Output the [X, Y] coordinate of the center of the cell containing the given text.  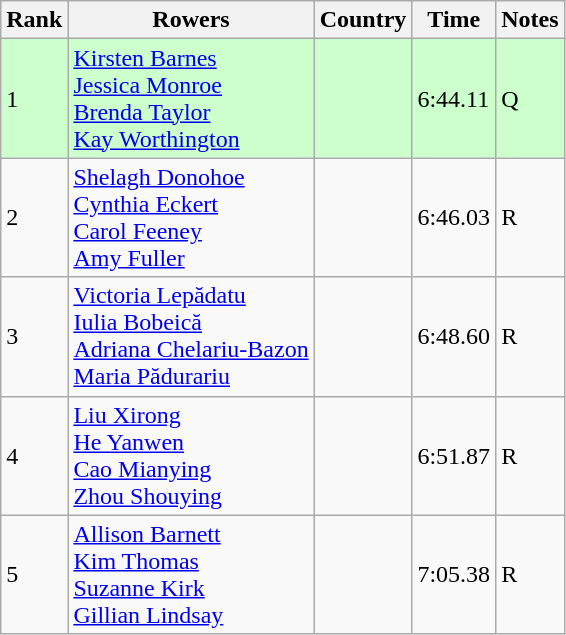
Allison Barnett Kim Thomas Suzanne Kirk Gillian Lindsay [191, 574]
Liu XirongHe YanwenCao MianyingZhou Shouying [191, 456]
Shelagh DonohoeCynthia EckertCarol FeeneyAmy Fuller [191, 218]
1 [34, 98]
6:46.03 [454, 218]
6:44.11 [454, 98]
Country [363, 20]
Q [530, 98]
Time [454, 20]
4 [34, 456]
Kirsten BarnesJessica MonroeBrenda TaylorKay Worthington [191, 98]
Rowers [191, 20]
6:48.60 [454, 336]
Victoria LepădatuIulia BobeicăAdriana Chelariu-BazonMaria Pădurariu [191, 336]
3 [34, 336]
7:05.38 [454, 574]
6:51.87 [454, 456]
5 [34, 574]
Rank [34, 20]
Notes [530, 20]
2 [34, 218]
